Identify which cell holds the provided text, then report its [x, y] central coordinate. 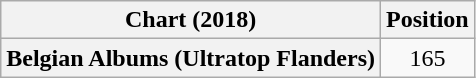
Belgian Albums (Ultratop Flanders) [191, 58]
Chart (2018) [191, 20]
Position [428, 20]
165 [428, 58]
